Identify which cell holds the provided text, then report its (x, y) central coordinate. 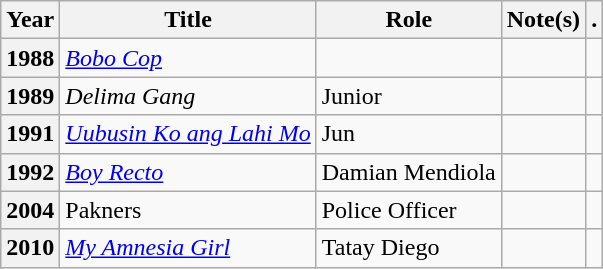
. (594, 20)
My Amnesia Girl (188, 248)
1988 (30, 58)
Jun (408, 134)
Pakners (188, 210)
Bobo Cop (188, 58)
2010 (30, 248)
1989 (30, 96)
Boy Recto (188, 172)
Junior (408, 96)
1991 (30, 134)
Police Officer (408, 210)
Tatay Diego (408, 248)
Role (408, 20)
Delima Gang (188, 96)
Year (30, 20)
2004 (30, 210)
Damian Mendiola (408, 172)
Note(s) (543, 20)
Uubusin Ko ang Lahi Mo (188, 134)
1992 (30, 172)
Title (188, 20)
